Identify which cell holds the provided text, then report its [X, Y] central coordinate. 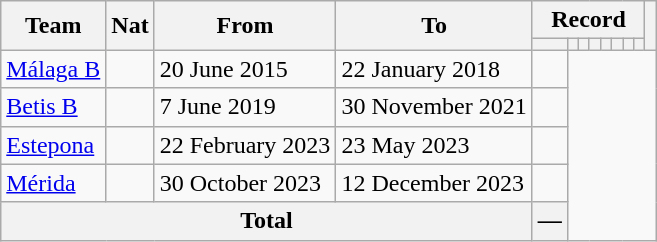
7 June 2019 [245, 107]
22 February 2023 [245, 145]
Total [267, 221]
23 May 2023 [434, 145]
22 January 2018 [434, 69]
30 October 2023 [245, 183]
Nat [130, 26]
Betis B [54, 107]
To [434, 26]
20 June 2015 [245, 69]
Mérida [54, 183]
From [245, 26]
Team [54, 26]
12 December 2023 [434, 183]
— [550, 221]
Málaga B [54, 69]
30 November 2021 [434, 107]
Estepona [54, 145]
Record [588, 20]
